Pinpoint the cell where the given text exists, returning its [X, Y] midpoint coordinate. 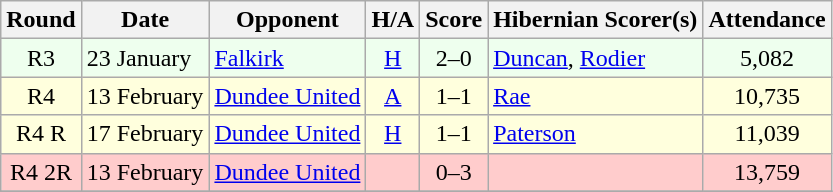
5,082 [767, 58]
Duncan, Rodier [596, 58]
H/A [393, 20]
23 January [145, 58]
0–3 [454, 172]
13,759 [767, 172]
17 February [145, 134]
10,735 [767, 96]
Rae [596, 96]
Opponent [288, 20]
Hibernian Scorer(s) [596, 20]
2–0 [454, 58]
R4 R [41, 134]
Score [454, 20]
R3 [41, 58]
R4 [41, 96]
11,039 [767, 134]
A [393, 96]
Attendance [767, 20]
Paterson [596, 134]
Round [41, 20]
Falkirk [288, 58]
Date [145, 20]
R4 2R [41, 172]
